Return the [X, Y] coordinate for the center point of the cell that contains the specified text.  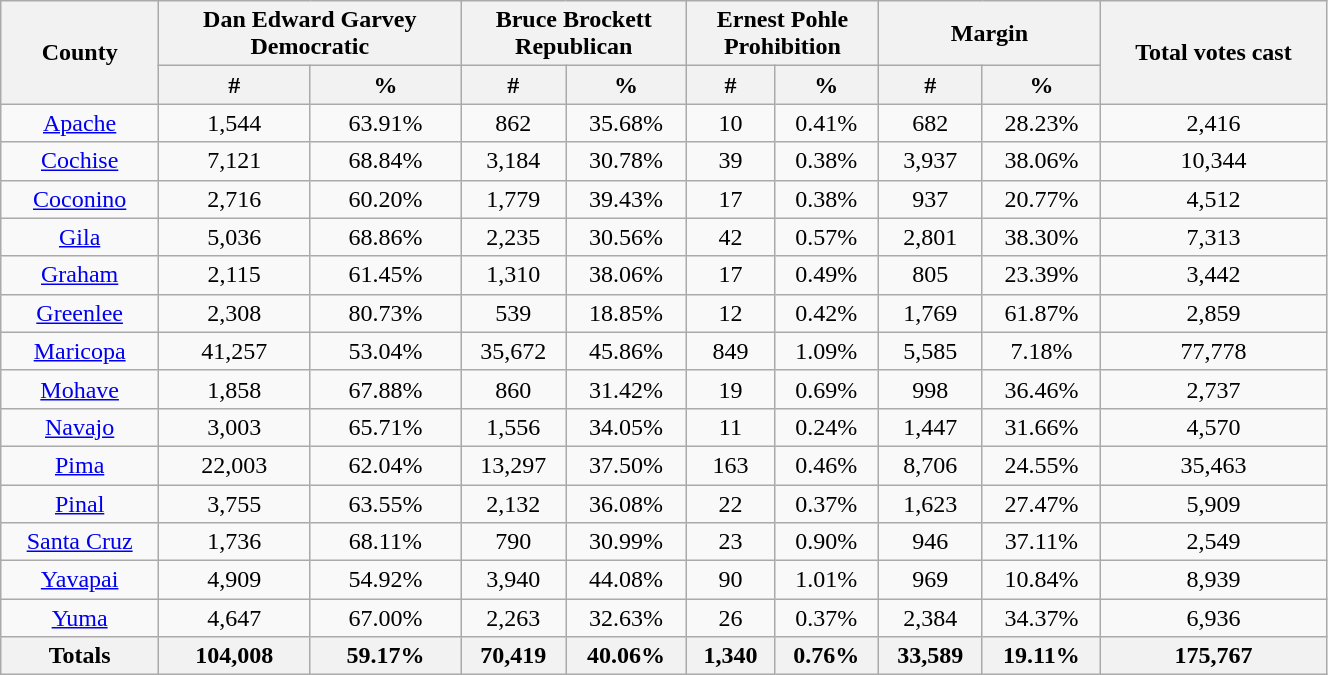
37.11% [1041, 542]
Greenlee [80, 313]
175,767 [1214, 656]
Margin [989, 34]
53.04% [386, 351]
Bruce BrockettRepublican [574, 34]
35,463 [1214, 465]
805 [930, 275]
2,416 [1214, 123]
54.92% [386, 580]
County [80, 52]
3,442 [1214, 275]
63.91% [386, 123]
11 [730, 427]
998 [930, 389]
8,939 [1214, 580]
34.05% [626, 427]
3,940 [514, 580]
13,297 [514, 465]
34.37% [1041, 618]
37.50% [626, 465]
2,308 [234, 313]
4,909 [234, 580]
24.55% [1041, 465]
Graham [80, 275]
23.39% [1041, 275]
0.76% [826, 656]
2,549 [1214, 542]
10.84% [1041, 580]
1,736 [234, 542]
Pima [80, 465]
18.85% [626, 313]
2,801 [930, 237]
80.73% [386, 313]
4,512 [1214, 199]
30.56% [626, 237]
90 [730, 580]
32.63% [626, 618]
2,716 [234, 199]
30.99% [626, 542]
35,672 [514, 351]
3,937 [930, 161]
22 [730, 503]
2,132 [514, 503]
28.23% [1041, 123]
0.46% [826, 465]
2,263 [514, 618]
1.09% [826, 351]
937 [930, 199]
2,235 [514, 237]
163 [730, 465]
946 [930, 542]
3,755 [234, 503]
12 [730, 313]
5,909 [1214, 503]
Dan Edward GarveyDemocratic [310, 34]
68.84% [386, 161]
Apache [80, 123]
0.69% [826, 389]
862 [514, 123]
59.17% [386, 656]
Santa Cruz [80, 542]
70,419 [514, 656]
Yuma [80, 618]
39 [730, 161]
6,936 [1214, 618]
Mohave [80, 389]
0.57% [826, 237]
19 [730, 389]
1,623 [930, 503]
3,003 [234, 427]
Coconino [80, 199]
860 [514, 389]
65.71% [386, 427]
3,184 [514, 161]
790 [514, 542]
23 [730, 542]
20.77% [1041, 199]
2,384 [930, 618]
45.86% [626, 351]
41,257 [234, 351]
31.42% [626, 389]
4,570 [1214, 427]
68.11% [386, 542]
10 [730, 123]
969 [930, 580]
Gila [80, 237]
26 [730, 618]
7,313 [1214, 237]
62.04% [386, 465]
1,310 [514, 275]
1,544 [234, 123]
31.66% [1041, 427]
33,589 [930, 656]
19.11% [1041, 656]
68.86% [386, 237]
36.08% [626, 503]
1,769 [930, 313]
Maricopa [80, 351]
0.42% [826, 313]
60.20% [386, 199]
682 [930, 123]
10,344 [1214, 161]
61.87% [1041, 313]
0.41% [826, 123]
67.88% [386, 389]
22,003 [234, 465]
1,340 [730, 656]
0.24% [826, 427]
39.43% [626, 199]
Cochise [80, 161]
1,779 [514, 199]
44.08% [626, 580]
1.01% [826, 580]
1,556 [514, 427]
104,008 [234, 656]
61.45% [386, 275]
849 [730, 351]
Ernest PohleProhibition [782, 34]
40.06% [626, 656]
38.30% [1041, 237]
2,737 [1214, 389]
1,447 [930, 427]
1,858 [234, 389]
0.49% [826, 275]
Totals [80, 656]
0.90% [826, 542]
Navajo [80, 427]
7,121 [234, 161]
77,778 [1214, 351]
7.18% [1041, 351]
2,859 [1214, 313]
Yavapai [80, 580]
42 [730, 237]
Pinal [80, 503]
67.00% [386, 618]
63.55% [386, 503]
8,706 [930, 465]
4,647 [234, 618]
Total votes cast [1214, 52]
5,036 [234, 237]
36.46% [1041, 389]
2,115 [234, 275]
30.78% [626, 161]
27.47% [1041, 503]
539 [514, 313]
5,585 [930, 351]
35.68% [626, 123]
